Return the [X, Y] coordinate for the center point of the cell that contains the specified text.  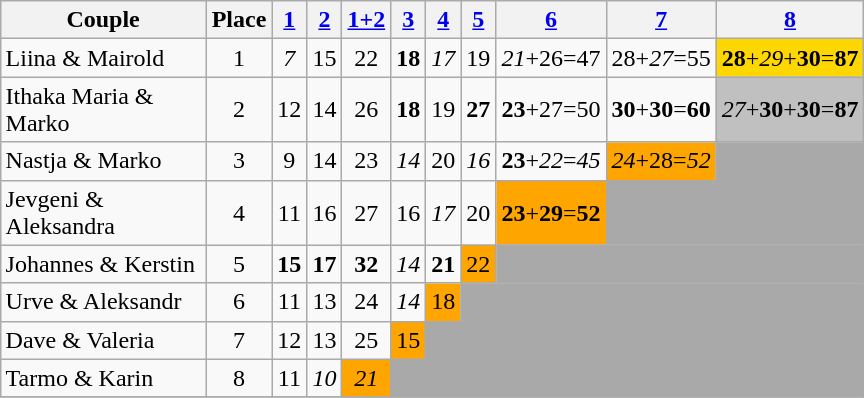
24+28=52 [661, 161]
23+22=45 [551, 161]
9 [290, 161]
Liina & Mairold [103, 58]
Johannes & Kerstin [103, 264]
Nastja & Marko [103, 161]
23+27=50 [551, 110]
26 [366, 110]
30+30=60 [661, 110]
28+27=55 [661, 58]
Place [239, 20]
Tarmo & Karin [103, 378]
21+26=47 [551, 58]
24 [366, 302]
Urve & Aleksandr [103, 302]
28+29+30=87 [790, 58]
Couple [103, 20]
1+2 [366, 20]
Ithaka Maria & Marko [103, 110]
32 [366, 264]
23+29=52 [551, 212]
Jevgeni & Aleksandra [103, 212]
Dave & Valeria [103, 340]
10 [324, 378]
23 [366, 161]
27+30+30=87 [790, 110]
25 [366, 340]
